Find where the given text appears and provide that cell's center as [x, y] coordinate. 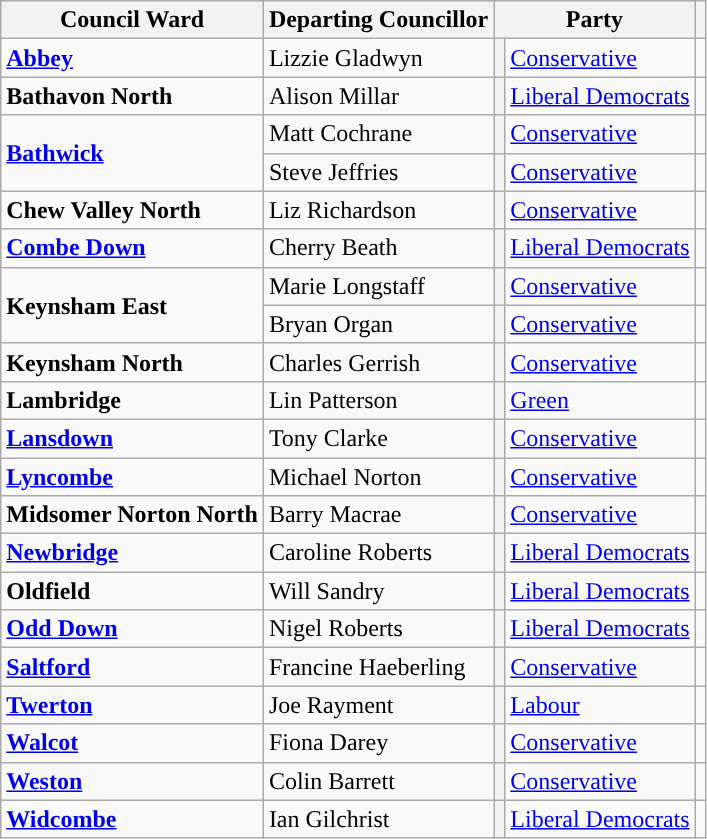
Oldfield [132, 591]
Fiona Darey [378, 743]
Twerton [132, 705]
Odd Down [132, 629]
Tony Clarke [378, 438]
Keynsham East [132, 305]
Lin Patterson [378, 400]
Ian Gilchrist [378, 819]
Bathwick [132, 153]
Barry Macrae [378, 515]
Midsomer Norton North [132, 515]
Green [600, 400]
Departing Councillor [378, 20]
Walcot [132, 743]
Charles Gerrish [378, 362]
Michael Norton [378, 477]
Francine Haeberling [378, 667]
Liz Richardson [378, 210]
Newbridge [132, 553]
Lyncombe [132, 477]
Lansdown [132, 438]
Nigel Roberts [378, 629]
Weston [132, 781]
Labour [600, 705]
Party [594, 20]
Council Ward [132, 20]
Saltford [132, 667]
Keynsham North [132, 362]
Marie Longstaff [378, 286]
Caroline Roberts [378, 553]
Lizzie Gladwyn [378, 58]
Colin Barrett [378, 781]
Matt Cochrane [378, 134]
Steve Jeffries [378, 172]
Combe Down [132, 248]
Chew Valley North [132, 210]
Joe Rayment [378, 705]
Will Sandry [378, 591]
Widcombe [132, 819]
Cherry Beath [378, 248]
Bryan Organ [378, 324]
Abbey [132, 58]
Alison Millar [378, 96]
Lambridge [132, 400]
Bathavon North [132, 96]
